Search for the cell housing the specified text and yield its [x, y] center coordinate. 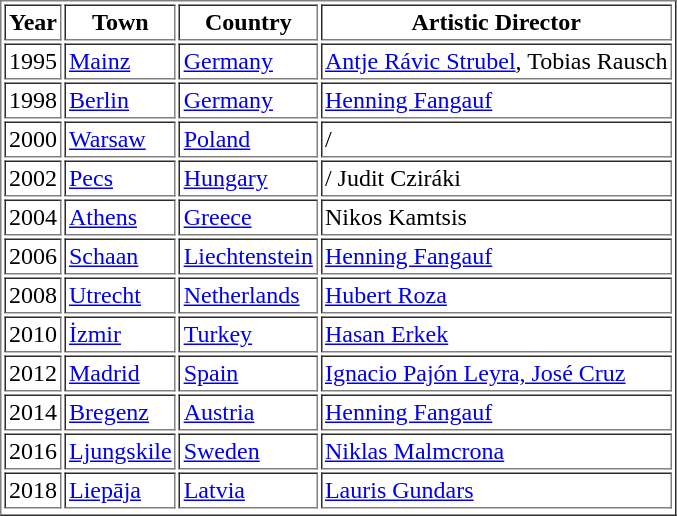
Turkey [248, 334]
Ignacio Pajón Leyra, José Cruz [496, 374]
2012 [32, 374]
Artistic Director [496, 22]
Hungary [248, 178]
2008 [32, 296]
Pecs [120, 178]
Bregenz [120, 412]
Greece [248, 218]
Athens [120, 218]
Liepāja [120, 490]
Poland [248, 140]
2000 [32, 140]
Year [32, 22]
2016 [32, 452]
Liechtenstein [248, 256]
Country [248, 22]
2014 [32, 412]
2018 [32, 490]
Utrecht [120, 296]
Mainz [120, 62]
2002 [32, 178]
Lauris Gundars [496, 490]
1998 [32, 100]
Latvia [248, 490]
2006 [32, 256]
Netherlands [248, 296]
Spain [248, 374]
İzmir [120, 334]
Madrid [120, 374]
Austria [248, 412]
Hubert Roza [496, 296]
Schaan [120, 256]
Sweden [248, 452]
1995 [32, 62]
Berlin [120, 100]
Nikos Kamtsis [496, 218]
Antje Rávic Strubel, Tobias Rausch [496, 62]
Niklas Malmcrona [496, 452]
/ Judit Cziráki [496, 178]
/ [496, 140]
2004 [32, 218]
Hasan Erkek [496, 334]
Town [120, 22]
Ljungskile [120, 452]
Warsaw [120, 140]
2010 [32, 334]
